Detect which cell encompasses the target text, then output its (X, Y) center coordinate. 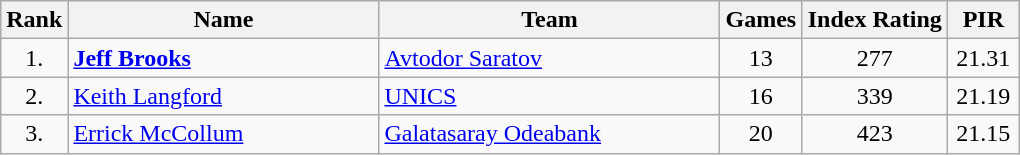
Avtodor Saratov (550, 58)
Rank (34, 20)
21.19 (984, 96)
1. (34, 58)
21.15 (984, 134)
UNICS (550, 96)
2. (34, 96)
Index Rating (875, 20)
Games (761, 20)
13 (761, 58)
Name (224, 20)
3. (34, 134)
16 (761, 96)
339 (875, 96)
20 (761, 134)
Team (550, 20)
423 (875, 134)
277 (875, 58)
21.31 (984, 58)
Errick McCollum (224, 134)
Galatasaray Odeabank (550, 134)
Keith Langford (224, 96)
PIR (984, 20)
Jeff Brooks (224, 58)
